Determine the [x, y] coordinate at the center of the cell enclosing the given text.  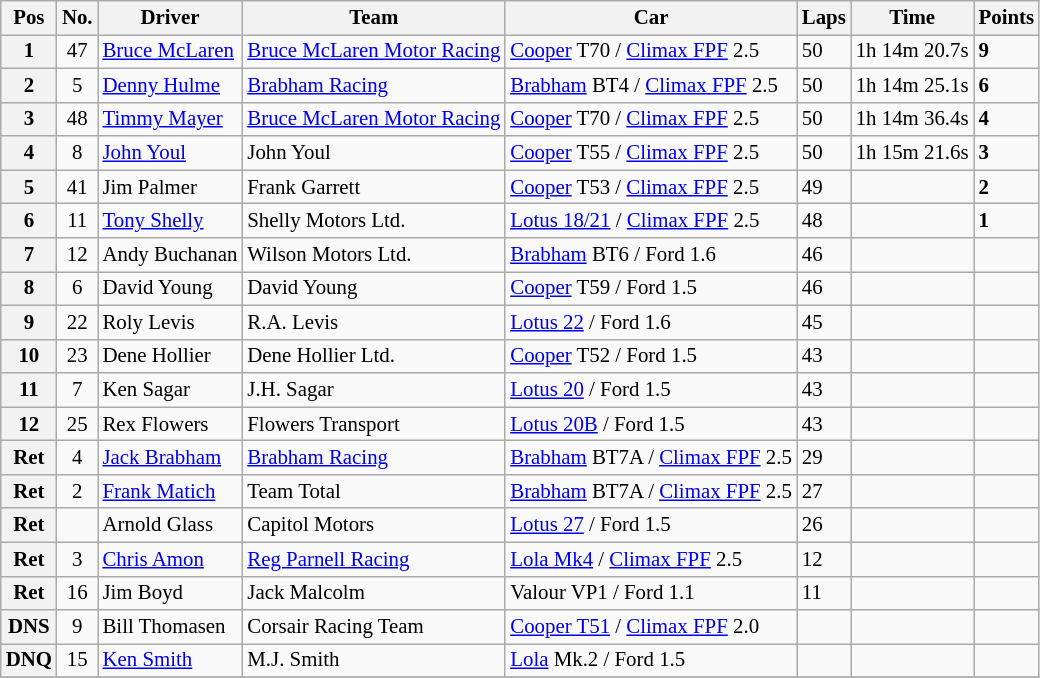
Lola Mk.2 / Ford 1.5 [650, 661]
Jack Brabham [170, 458]
Reg Parnell Racing [374, 559]
Team Total [374, 491]
Shelly Motors Ltd. [374, 221]
Dene Hollier [170, 356]
Cooper T55 / Climax FPF 2.5 [650, 153]
DNS [29, 627]
Time [912, 18]
Pos [29, 18]
Lotus 27 / Ford 1.5 [650, 525]
29 [824, 458]
Arnold Glass [170, 525]
49 [824, 187]
Jack Malcolm [374, 593]
Cooper T51 / Climax FPF 2.0 [650, 627]
25 [78, 424]
Laps [824, 18]
Cooper T53 / Climax FPF 2.5 [650, 187]
Cooper T59 / Ford 1.5 [650, 288]
Brabham BT6 / Ford 1.6 [650, 255]
Driver [170, 18]
Dene Hollier Ltd. [374, 356]
Ken Sagar [170, 390]
1h 14m 20.7s [912, 51]
47 [78, 51]
R.A. Levis [374, 322]
Corsair Racing Team [374, 627]
Andy Buchanan [170, 255]
Rex Flowers [170, 424]
No. [78, 18]
Lotus 22 / Ford 1.6 [650, 322]
45 [824, 322]
Jim Palmer [170, 187]
Lola Mk4 / Climax FPF 2.5 [650, 559]
1h 15m 21.6s [912, 153]
Jim Boyd [170, 593]
Lotus 20B / Ford 1.5 [650, 424]
26 [824, 525]
15 [78, 661]
16 [78, 593]
Denny Hulme [170, 85]
Lotus 18/21 / Climax FPF 2.5 [650, 221]
Wilson Motors Ltd. [374, 255]
Ken Smith [170, 661]
Bruce McLaren [170, 51]
Frank Matich [170, 491]
Points [1006, 18]
23 [78, 356]
1h 14m 25.1s [912, 85]
10 [29, 356]
Lotus 20 / Ford 1.5 [650, 390]
1h 14m 36.4s [912, 119]
Flowers Transport [374, 424]
Bill Thomasen [170, 627]
Cooper T52 / Ford 1.5 [650, 356]
Chris Amon [170, 559]
M.J. Smith [374, 661]
22 [78, 322]
Roly Levis [170, 322]
Car [650, 18]
Tony Shelly [170, 221]
41 [78, 187]
Capitol Motors [374, 525]
Valour VP1 / Ford 1.1 [650, 593]
Frank Garrett [374, 187]
Brabham BT4 / Climax FPF 2.5 [650, 85]
DNQ [29, 661]
Timmy Mayer [170, 119]
J.H. Sagar [374, 390]
Team [374, 18]
27 [824, 491]
